Return (X, Y) of the center of cell containing provided text 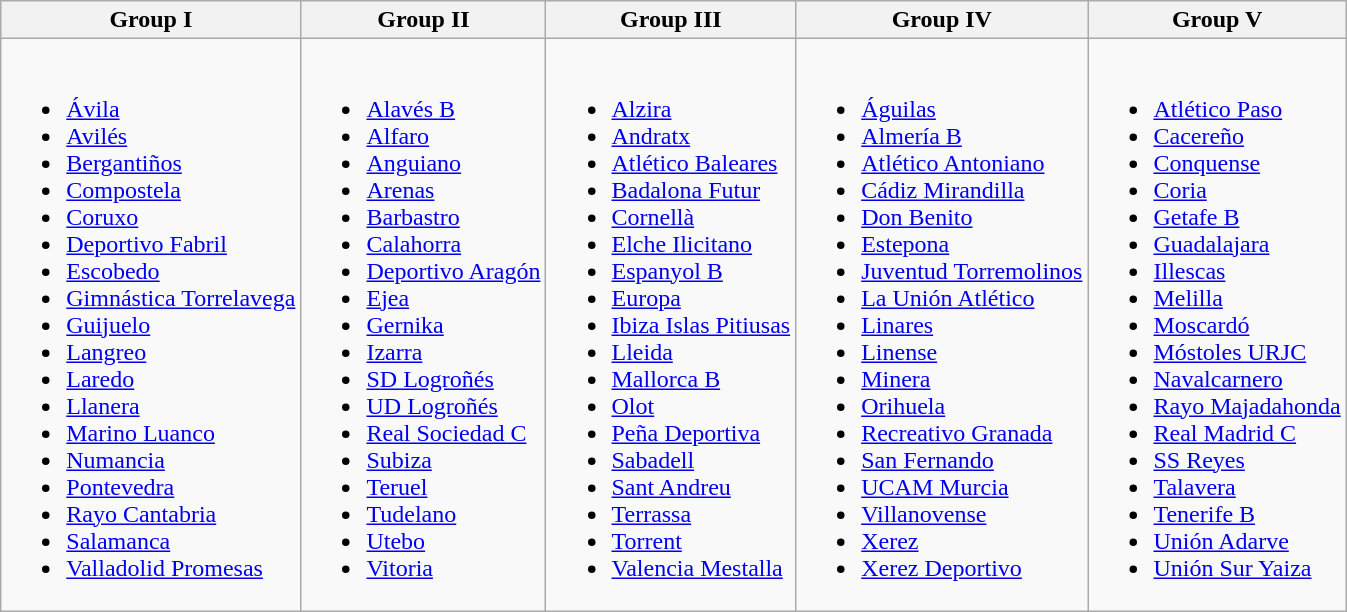
Group II (424, 20)
Group V (1217, 20)
Group IV (942, 20)
Alavés BAlfaroAnguianoArenasBarbastroCalahorraDeportivo AragónEjeaGernikaIzarraSD LogroñésUD LogroñésReal Sociedad CSubizaTeruelTudelanoUteboVitoria (424, 325)
Group III (671, 20)
Group I (151, 20)
